Scan for the cell matching the given text and deliver its (X, Y) coordinate at center. 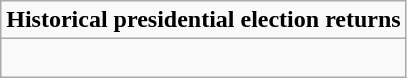
Historical presidential election returns (204, 20)
